Return the (x, y) coordinate for the center point of the cell that contains the specified text.  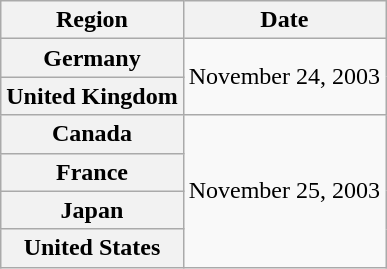
United Kingdom (92, 96)
November 25, 2003 (284, 191)
Japan (92, 210)
November 24, 2003 (284, 77)
Region (92, 20)
Germany (92, 58)
France (92, 172)
United States (92, 248)
Canada (92, 134)
Date (284, 20)
